Find where the given text appears and provide that cell's center as (x, y) coordinate. 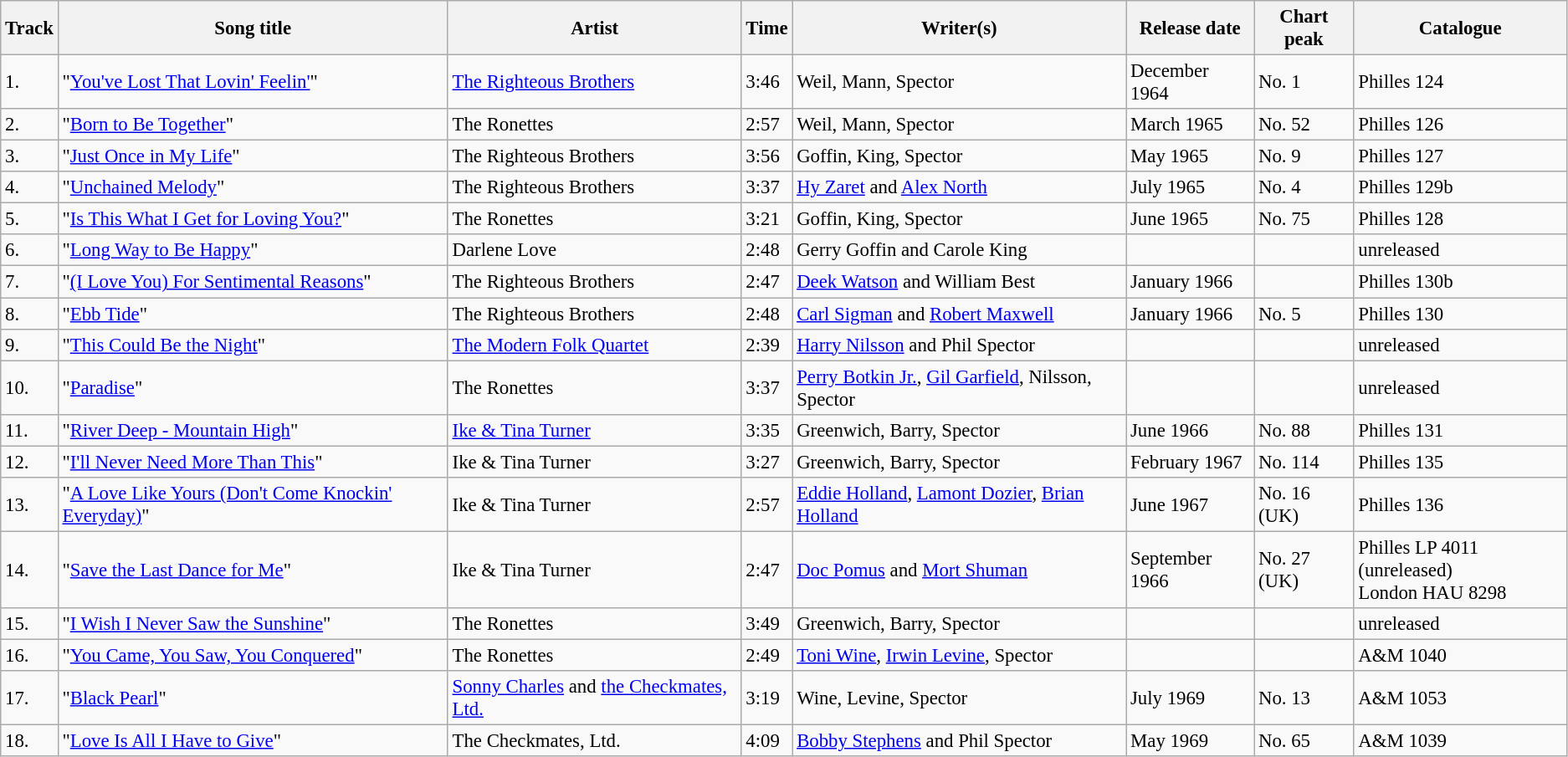
Release date (1190, 28)
1. (29, 82)
"You've Lost That Lovin' Feelin'" (253, 82)
"Save the Last Dance for Me" (253, 570)
"Unchained Melody" (253, 187)
7. (29, 282)
Deek Watson and William Best (959, 282)
Philles 126 (1460, 125)
Artist (594, 28)
May 1969 (1190, 741)
"This Could Be the Night" (253, 345)
February 1967 (1190, 462)
6. (29, 250)
3:27 (766, 462)
June 1965 (1190, 219)
Hy Zaret and Alex North (959, 187)
2:39 (766, 345)
"A Love Like Yours (Don't Come Knockin' Everyday)" (253, 505)
Track (29, 28)
13. (29, 505)
No. 5 (1304, 314)
July 1969 (1190, 698)
Song title (253, 28)
Gerry Goffin and Carole King (959, 250)
3:56 (766, 156)
14. (29, 570)
3:19 (766, 698)
2. (29, 125)
Philles LP 4011 (unreleased)London HAU 8298 (1460, 570)
15. (29, 624)
"Born to Be Together" (253, 125)
The Modern Folk Quartet (594, 345)
9. (29, 345)
No. 114 (1304, 462)
Philles 135 (1460, 462)
Harry Nilsson and Phil Spector (959, 345)
September 1966 (1190, 570)
A&M 1039 (1460, 741)
3. (29, 156)
"You Came, You Saw, You Conquered" (253, 655)
Toni Wine, Irwin Levine, Spector (959, 655)
"River Deep - Mountain High" (253, 430)
Time (766, 28)
12. (29, 462)
Philles 130 (1460, 314)
"I Wish I Never Saw the Sunshine" (253, 624)
No. 13 (1304, 698)
Philles 136 (1460, 505)
No. 9 (1304, 156)
A&M 1053 (1460, 698)
Philles 130b (1460, 282)
"Black Pearl" (253, 698)
Philles 129b (1460, 187)
Chart peak (1304, 28)
Philles 124 (1460, 82)
10. (29, 388)
11. (29, 430)
July 1965 (1190, 187)
8. (29, 314)
Bobby Stephens and Phil Spector (959, 741)
Darlene Love (594, 250)
No. 65 (1304, 741)
Catalogue (1460, 28)
Philles 127 (1460, 156)
3:35 (766, 430)
The Checkmates, Ltd. (594, 741)
No. 52 (1304, 125)
3:46 (766, 82)
"Love Is All I Have to Give" (253, 741)
No. 75 (1304, 219)
June 1966 (1190, 430)
No. 1 (1304, 82)
3:21 (766, 219)
June 1967 (1190, 505)
Philles 128 (1460, 219)
No. 16 (UK) (1304, 505)
5. (29, 219)
"Paradise" (253, 388)
Writer(s) (959, 28)
4:09 (766, 741)
17. (29, 698)
No. 27 (UK) (1304, 570)
2:49 (766, 655)
4. (29, 187)
"Ebb Tide" (253, 314)
3:49 (766, 624)
A&M 1040 (1460, 655)
Perry Botkin Jr., Gil Garfield, Nilsson, Spector (959, 388)
Eddie Holland, Lamont Dozier, Brian Holland (959, 505)
Wine, Levine, Spector (959, 698)
"(I Love You) For Sentimental Reasons" (253, 282)
16. (29, 655)
"I'll Never Need More Than This" (253, 462)
Sonny Charles and the Checkmates, Ltd. (594, 698)
Doc Pomus and Mort Shuman (959, 570)
No. 88 (1304, 430)
March 1965 (1190, 125)
"Is This What I Get for Loving You?" (253, 219)
Philles 131 (1460, 430)
"Just Once in My Life" (253, 156)
"Long Way to Be Happy" (253, 250)
18. (29, 741)
No. 4 (1304, 187)
May 1965 (1190, 156)
December 1964 (1190, 82)
Carl Sigman and Robert Maxwell (959, 314)
